Provide the (x, y) coordinate of the cell's center where the given text is located.  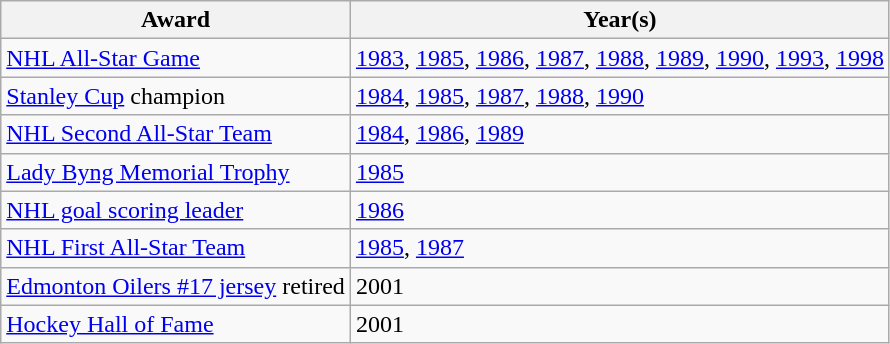
Edmonton Oilers #17 jersey retired (176, 286)
1984, 1985, 1987, 1988, 1990 (620, 96)
Hockey Hall of Fame (176, 324)
NHL All-Star Game (176, 58)
Lady Byng Memorial Trophy (176, 172)
1986 (620, 210)
Year(s) (620, 20)
1984, 1986, 1989 (620, 134)
1983, 1985, 1986, 1987, 1988, 1989, 1990, 1993, 1998 (620, 58)
NHL Second All-Star Team (176, 134)
1985, 1987 (620, 248)
NHL goal scoring leader (176, 210)
1985 (620, 172)
Stanley Cup champion (176, 96)
Award (176, 20)
NHL First All-Star Team (176, 248)
